Determine the (x, y) coordinate at the center of the cell enclosing the given text.  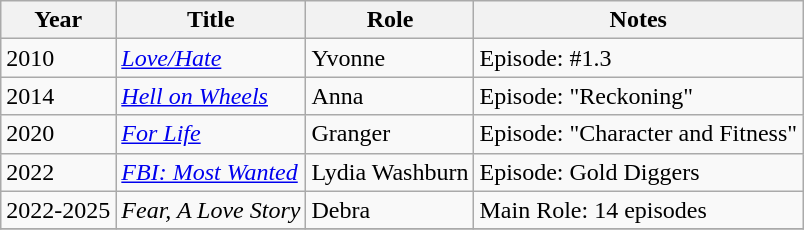
Hell on Wheels (211, 96)
2010 (58, 58)
Debra (390, 210)
Main Role: 14 episodes (638, 210)
Episode: Gold Diggers (638, 172)
Lydia Washburn (390, 172)
Anna (390, 96)
Notes (638, 20)
Title (211, 20)
FBI: Most Wanted (211, 172)
Fear, A Love Story (211, 210)
Role (390, 20)
Love/Hate (211, 58)
Episode: "Reckoning" (638, 96)
Granger (390, 134)
2022 (58, 172)
2022-2025 (58, 210)
2020 (58, 134)
Year (58, 20)
Yvonne (390, 58)
For Life (211, 134)
2014 (58, 96)
Episode: #1.3 (638, 58)
Episode: "Character and Fitness" (638, 134)
